Identify which cell holds the provided text, then report its [x, y] central coordinate. 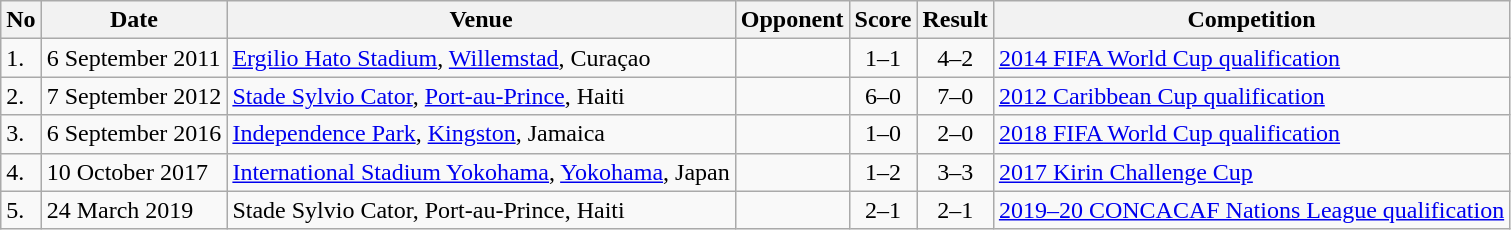
2012 Caribbean Cup qualification [1251, 96]
Ergilio Hato Stadium, Willemstad, Curaçao [481, 58]
Opponent [792, 20]
5. [21, 210]
2. [21, 96]
4–2 [955, 58]
4. [21, 172]
6 September 2011 [134, 58]
6 September 2016 [134, 134]
Result [955, 20]
Independence Park, Kingston, Jamaica [481, 134]
Competition [1251, 20]
Date [134, 20]
10 October 2017 [134, 172]
6–0 [883, 96]
1. [21, 58]
24 March 2019 [134, 210]
1–2 [883, 172]
Score [883, 20]
1–0 [883, 134]
2–0 [955, 134]
2017 Kirin Challenge Cup [1251, 172]
No [21, 20]
2018 FIFA World Cup qualification [1251, 134]
3. [21, 134]
7 September 2012 [134, 96]
2014 FIFA World Cup qualification [1251, 58]
2019–20 CONCACAF Nations League qualification [1251, 210]
7–0 [955, 96]
International Stadium Yokohama, Yokohama, Japan [481, 172]
Venue [481, 20]
1–1 [883, 58]
3–3 [955, 172]
